For the text-containing cell, return its midpoint in [x, y] coordinate format. 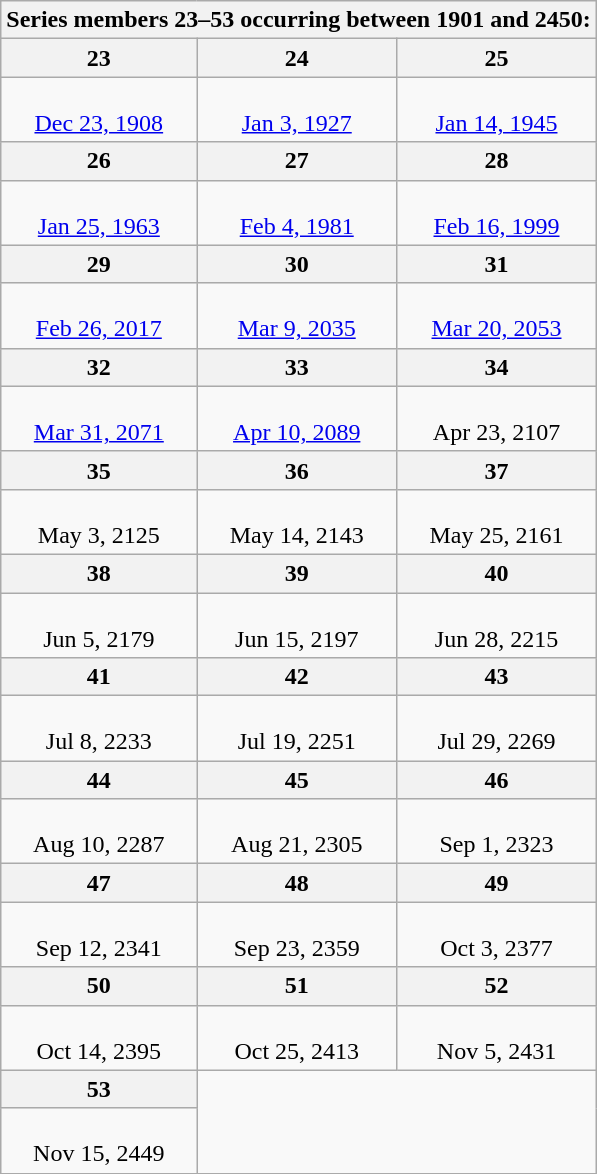
45 [297, 780]
33 [297, 367]
35 [99, 470]
Aug 10, 2287 [99, 832]
44 [99, 780]
Oct 3, 2377 [497, 934]
46 [497, 780]
Jan 25, 1963 [99, 212]
Sep 23, 2359 [297, 934]
Nov 5, 2431 [497, 1038]
Apr 23, 2107 [497, 418]
36 [297, 470]
Apr 10, 2089 [297, 418]
41 [99, 677]
29 [99, 264]
Jul 29, 2269 [497, 728]
38 [99, 573]
28 [497, 161]
26 [99, 161]
53 [99, 1089]
May 14, 2143 [297, 522]
Oct 25, 2413 [297, 1038]
Mar 31, 2071 [99, 418]
Sep 12, 2341 [99, 934]
37 [497, 470]
48 [297, 883]
30 [297, 264]
Jun 28, 2215 [497, 624]
43 [497, 677]
25 [497, 58]
May 3, 2125 [99, 522]
50 [99, 986]
47 [99, 883]
Jan 3, 1927 [297, 110]
52 [497, 986]
23 [99, 58]
32 [99, 367]
Sep 1, 2323 [497, 832]
Series members 23–53 occurring between 1901 and 2450: [299, 20]
31 [497, 264]
Jun 5, 2179 [99, 624]
Feb 4, 1981 [297, 212]
May 25, 2161 [497, 522]
24 [297, 58]
Dec 23, 1908 [99, 110]
39 [297, 573]
Jan 14, 1945 [497, 110]
Feb 26, 2017 [99, 316]
Oct 14, 2395 [99, 1038]
Feb 16, 1999 [497, 212]
42 [297, 677]
49 [497, 883]
Aug 21, 2305 [297, 832]
Jul 8, 2233 [99, 728]
Jun 15, 2197 [297, 624]
Mar 9, 2035 [297, 316]
Mar 20, 2053 [497, 316]
40 [497, 573]
27 [297, 161]
34 [497, 367]
51 [297, 986]
Jul 19, 2251 [297, 728]
Nov 15, 2449 [99, 1140]
